Return the (X, Y) coordinate for the center point of the cell that contains the specified text.  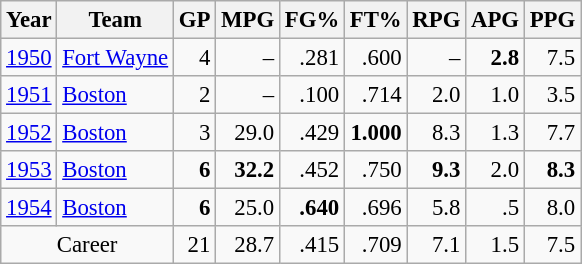
.5 (496, 208)
32.2 (248, 170)
GP (194, 20)
FT% (376, 20)
.750 (376, 170)
APG (496, 20)
1.0 (496, 95)
.709 (376, 245)
1.3 (496, 133)
.100 (312, 95)
1953 (29, 170)
MPG (248, 20)
29.0 (248, 133)
.415 (312, 245)
Career (88, 245)
5.8 (436, 208)
28.7 (248, 245)
.696 (376, 208)
RPG (436, 20)
.452 (312, 170)
.281 (312, 58)
Year (29, 20)
Fort Wayne (116, 58)
3.5 (552, 95)
2 (194, 95)
1951 (29, 95)
9.3 (436, 170)
3 (194, 133)
8.0 (552, 208)
25.0 (248, 208)
PPG (552, 20)
7.7 (552, 133)
.714 (376, 95)
.429 (312, 133)
Team (116, 20)
FG% (312, 20)
21 (194, 245)
7.1 (436, 245)
.640 (312, 208)
1954 (29, 208)
2.8 (496, 58)
1952 (29, 133)
1.5 (496, 245)
.600 (376, 58)
1950 (29, 58)
4 (194, 58)
1.000 (376, 133)
